Provide the (x, y) coordinate of the cell's center where the given text is located.  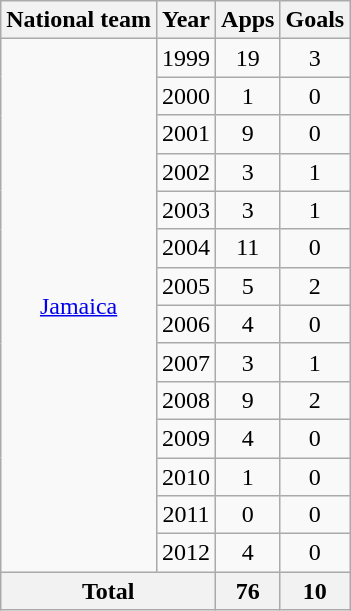
Year (186, 20)
11 (248, 248)
Jamaica (79, 306)
2012 (186, 553)
2011 (186, 515)
2000 (186, 96)
19 (248, 58)
2005 (186, 286)
1999 (186, 58)
2009 (186, 438)
2006 (186, 324)
2001 (186, 134)
2003 (186, 210)
2002 (186, 172)
2004 (186, 248)
10 (315, 591)
76 (248, 591)
5 (248, 286)
2010 (186, 477)
2008 (186, 400)
Apps (248, 20)
Goals (315, 20)
National team (79, 20)
Total (108, 591)
2007 (186, 362)
